Find where the given text appears and provide that cell's center as (x, y) coordinate. 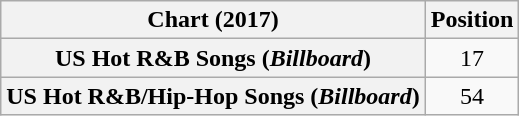
US Hot R&B/Hip-Hop Songs (Billboard) (213, 96)
17 (472, 58)
US Hot R&B Songs (Billboard) (213, 58)
54 (472, 96)
Chart (2017) (213, 20)
Position (472, 20)
